For the text-containing cell, return its midpoint in [X, Y] coordinate format. 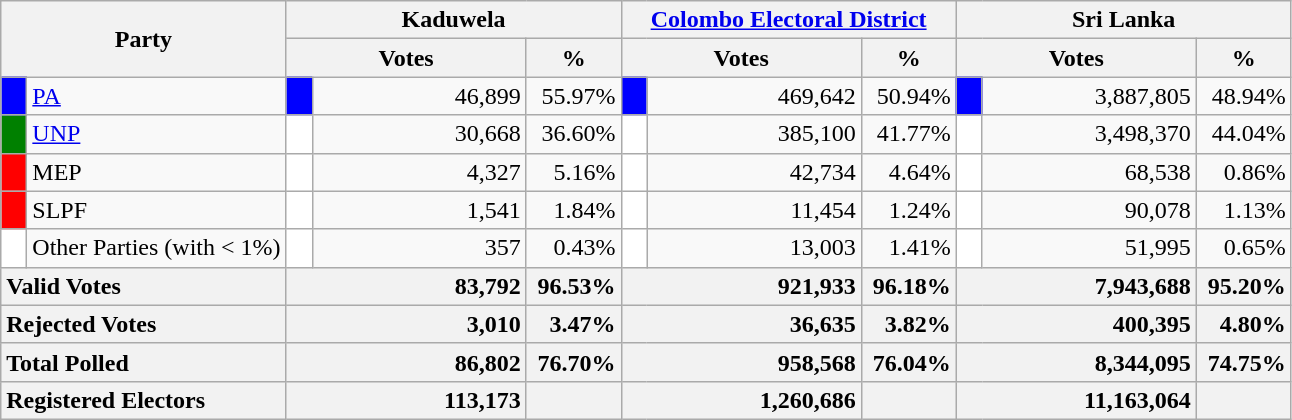
96.18% [908, 286]
0.65% [1244, 248]
68,538 [1089, 172]
3.47% [574, 324]
83,792 [406, 286]
Registered Electors [144, 400]
Kaduwela [454, 20]
4,327 [419, 172]
55.97% [574, 96]
96.53% [574, 286]
1.41% [908, 248]
8,344,095 [1076, 362]
SLPF [156, 210]
42,734 [754, 172]
1.24% [908, 210]
Valid Votes [144, 286]
0.86% [1244, 172]
4.80% [1244, 324]
113,173 [406, 400]
357 [419, 248]
95.20% [1244, 286]
400,395 [1076, 324]
7,943,688 [1076, 286]
Total Polled [144, 362]
90,078 [1089, 210]
1.84% [574, 210]
76.70% [574, 362]
3,010 [406, 324]
4.64% [908, 172]
Other Parties (with < 1%) [156, 248]
958,568 [741, 362]
50.94% [908, 96]
76.04% [908, 362]
0.43% [574, 248]
46,899 [419, 96]
41.77% [908, 134]
51,995 [1089, 248]
3,887,805 [1089, 96]
5.16% [574, 172]
36,635 [741, 324]
385,100 [754, 134]
UNP [156, 134]
13,003 [754, 248]
11,454 [754, 210]
MEP [156, 172]
1,260,686 [741, 400]
1.13% [1244, 210]
Party [144, 39]
36.60% [574, 134]
921,933 [741, 286]
48.94% [1244, 96]
30,668 [419, 134]
86,802 [406, 362]
1,541 [419, 210]
11,163,064 [1076, 400]
Rejected Votes [144, 324]
Colombo Electoral District [788, 20]
44.04% [1244, 134]
PA [156, 96]
74.75% [1244, 362]
Sri Lanka [1124, 20]
469,642 [754, 96]
3,498,370 [1089, 134]
3.82% [908, 324]
